Pinpoint the cell where the given text exists, returning its (x, y) midpoint coordinate. 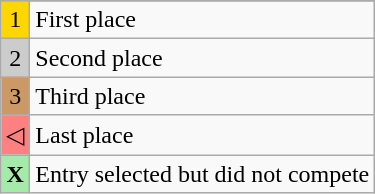
X (16, 173)
First place (202, 20)
Entry selected but did not compete (202, 173)
Second place (202, 58)
2 (16, 58)
Last place (202, 135)
Third place (202, 96)
◁ (16, 135)
3 (16, 96)
1 (16, 20)
